For the text-containing cell, return its midpoint in [X, Y] coordinate format. 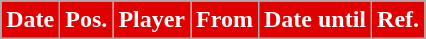
Pos. [86, 20]
Date until [314, 20]
Ref. [398, 20]
Player [152, 20]
Date [30, 20]
From [225, 20]
